Return [X, Y] of the center of cell containing provided text 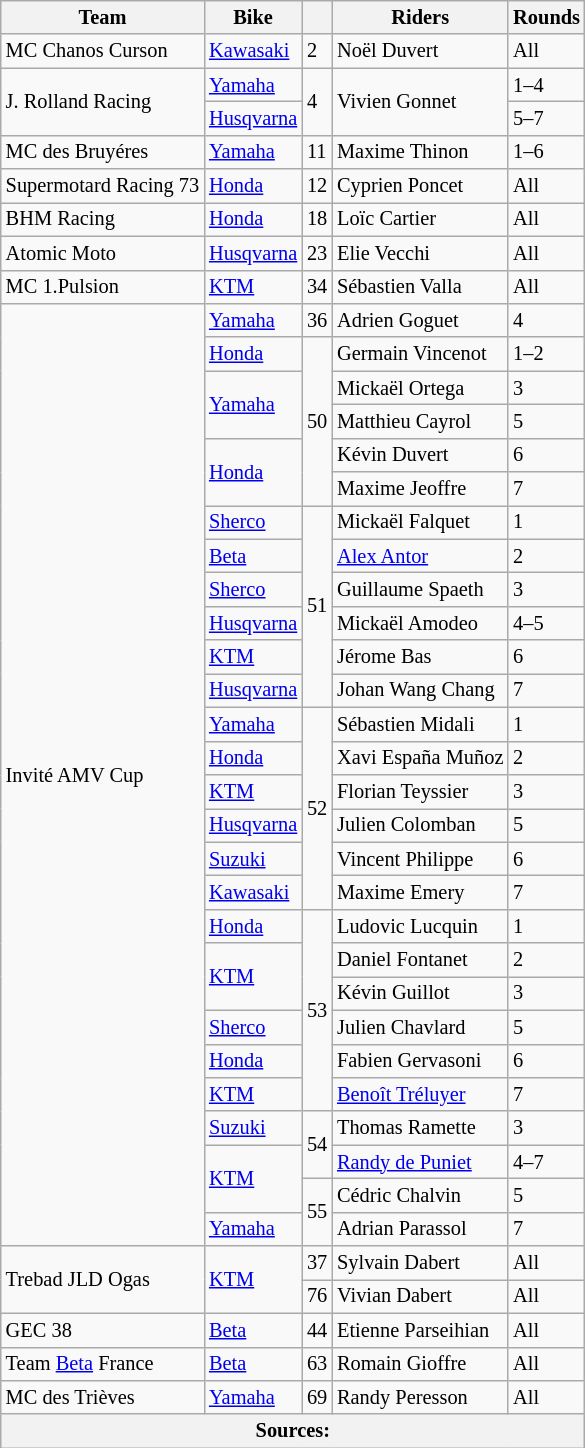
Alex Antor [420, 556]
Team [102, 17]
76 [317, 1296]
Invité AMV Cup [102, 774]
1–6 [546, 152]
Atomic Moto [102, 253]
Riders [420, 17]
34 [317, 287]
Maxime Emery [420, 892]
Julien Chavlard [420, 1027]
Maxime Jeoffre [420, 489]
Randy Peresson [420, 1397]
54 [317, 1144]
Vincent Philippe [420, 859]
J. Rolland Racing [102, 102]
Adrien Goguet [420, 320]
Adrian Parassol [420, 1229]
63 [317, 1364]
Daniel Fontanet [420, 960]
BHM Racing [102, 219]
Noël Duvert [420, 51]
Sylvain Dabert [420, 1263]
Sources: [293, 1431]
Sébastien Midali [420, 724]
11 [317, 152]
Johan Wang Chang [420, 690]
Matthieu Cayrol [420, 421]
Mickaël Amodeo [420, 623]
Sébastien Valla [420, 287]
51 [317, 606]
Cédric Chalvin [420, 1195]
Maxime Thinon [420, 152]
Trebad JLD Ogas [102, 1280]
Mickaël Ortega [420, 388]
44 [317, 1330]
Elie Vecchi [420, 253]
Ludovic Lucquin [420, 926]
Team Beta France [102, 1364]
52 [317, 808]
Romain Gioffre [420, 1364]
Kévin Duvert [420, 455]
Fabien Gervasoni [420, 1061]
Randy de Puniet [420, 1162]
5–7 [546, 118]
Jérome Bas [420, 657]
GEC 38 [102, 1330]
Etienne Parseihian [420, 1330]
4–5 [546, 623]
37 [317, 1263]
Germain Vincenot [420, 354]
Vivian Dabert [420, 1296]
18 [317, 219]
Mickaël Falquet [420, 522]
MC des Trièves [102, 1397]
Benoît Tréluyer [420, 1094]
12 [317, 186]
Rounds [546, 17]
Vivien Gonnet [420, 102]
4–7 [546, 1162]
1–2 [546, 354]
55 [317, 1212]
Kévin Guillot [420, 993]
53 [317, 1010]
1–4 [546, 85]
Bike [253, 17]
Thomas Ramette [420, 1128]
50 [317, 421]
Florian Teyssier [420, 791]
Xavi España Muñoz [420, 758]
MC 1.Pulsion [102, 287]
Cyprien Poncet [420, 186]
Loïc Cartier [420, 219]
Guillaume Spaeth [420, 589]
MC des Bruyéres [102, 152]
69 [317, 1397]
Julien Colomban [420, 825]
36 [317, 320]
23 [317, 253]
Supermotard Racing 73 [102, 186]
MC Chanos Curson [102, 51]
